Locate the cell with the specified text and output its [x, y] center coordinate. 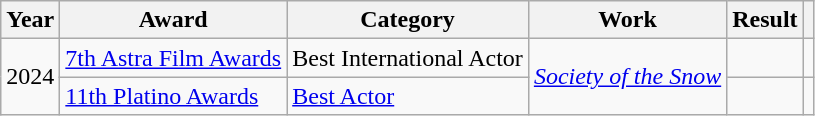
Result [765, 20]
2024 [30, 77]
Work [627, 20]
Best Actor [408, 96]
Award [174, 20]
Year [30, 20]
Best International Actor [408, 58]
11th Platino Awards [174, 96]
7th Astra Film Awards [174, 58]
Category [408, 20]
Society of the Snow [627, 77]
